Return the (x, y) coordinate for the center point of the cell that contains the specified text.  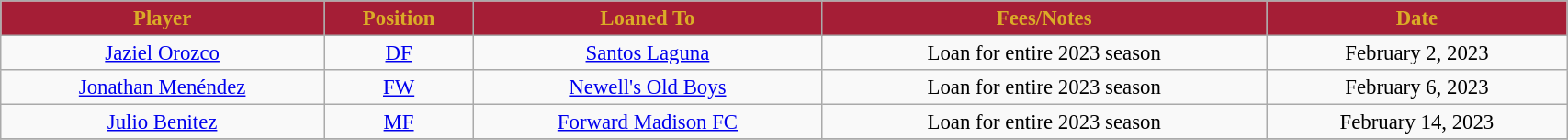
Jonathan Menéndez (163, 87)
Forward Madison FC (649, 122)
Position (399, 18)
Fees/Notes (1043, 18)
Player (163, 18)
Loaned To (649, 18)
MF (399, 122)
Santos Laguna (649, 53)
Date (1416, 18)
Newell's Old Boys (649, 87)
February 2, 2023 (1416, 53)
Julio Benitez (163, 122)
February 14, 2023 (1416, 122)
FW (399, 87)
Jaziel Orozco (163, 53)
DF (399, 53)
February 6, 2023 (1416, 87)
